Extract the (X, Y) coordinate from the center of the cell holding the provided text.  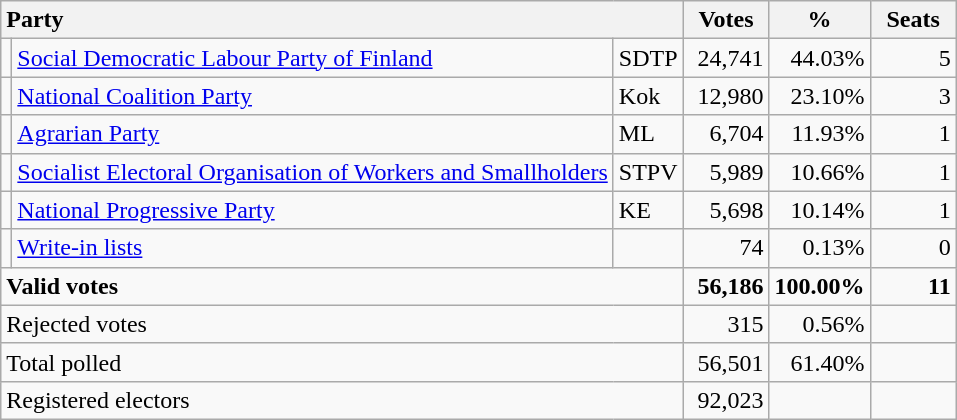
12,980 (726, 96)
74 (726, 248)
Socialist Electoral Organisation of Workers and Smallholders (312, 172)
0.13% (820, 248)
Social Democratic Labour Party of Finland (312, 58)
24,741 (726, 58)
National Progressive Party (312, 210)
Total polled (342, 362)
100.00% (820, 286)
5,698 (726, 210)
Votes (726, 20)
56,186 (726, 286)
10.66% (820, 172)
% (820, 20)
61.40% (820, 362)
KE (648, 210)
0.56% (820, 324)
STPV (648, 172)
11 (913, 286)
92,023 (726, 400)
56,501 (726, 362)
Rejected votes (342, 324)
National Coalition Party (312, 96)
0 (913, 248)
Party (342, 20)
Agrarian Party (312, 134)
23.10% (820, 96)
6,704 (726, 134)
Registered electors (342, 400)
44.03% (820, 58)
11.93% (820, 134)
10.14% (820, 210)
Write-in lists (312, 248)
ML (648, 134)
Valid votes (342, 286)
5 (913, 58)
5,989 (726, 172)
3 (913, 96)
Kok (648, 96)
SDTP (648, 58)
Seats (913, 20)
315 (726, 324)
